Extract the (x, y) coordinate from the center of the cell holding the provided text.  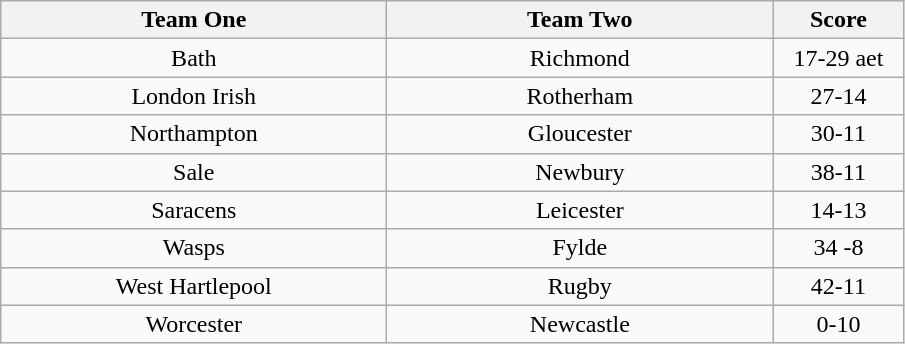
38-11 (838, 172)
17-29 aet (838, 58)
Sale (194, 172)
Team One (194, 20)
Score (838, 20)
London Irish (194, 96)
Bath (194, 58)
Richmond (580, 58)
Rugby (580, 286)
Leicester (580, 210)
Worcester (194, 324)
Saracens (194, 210)
34 -8 (838, 248)
Team Two (580, 20)
Newbury (580, 172)
Rotherham (580, 96)
27-14 (838, 96)
Wasps (194, 248)
0-10 (838, 324)
Gloucester (580, 134)
Northampton (194, 134)
Fylde (580, 248)
14-13 (838, 210)
30-11 (838, 134)
Newcastle (580, 324)
West Hartlepool (194, 286)
42-11 (838, 286)
